Find where the given text appears and provide that cell's center as [X, Y] coordinate. 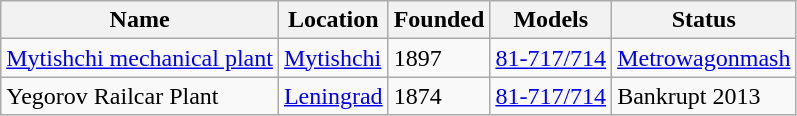
Yegorov Railcar Plant [140, 96]
Name [140, 20]
Location [333, 20]
Leningrad [333, 96]
Metrowagonmash [704, 58]
Mytishchi mechanical plant [140, 58]
Models [551, 20]
1874 [439, 96]
Founded [439, 20]
Bankrupt 2013 [704, 96]
Mytishchi [333, 58]
1897 [439, 58]
Status [704, 20]
